Pinpoint the cell where the given text exists, returning its (X, Y) midpoint coordinate. 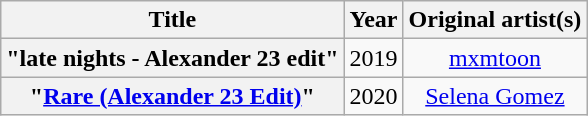
Year (374, 20)
2020 (374, 96)
"Rare (Alexander 23 Edit)" (172, 96)
mxmtoon (495, 58)
Original artist(s) (495, 20)
Title (172, 20)
"late nights - Alexander 23 edit" (172, 58)
Selena Gomez (495, 96)
2019 (374, 58)
